Provide the (X, Y) coordinate of the cell's center where the given text is located.  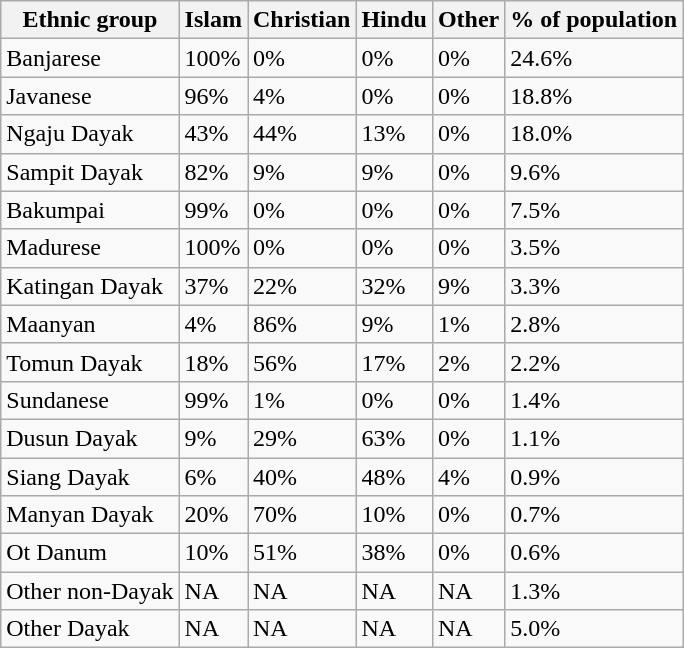
Sundanese (90, 400)
18% (213, 362)
82% (213, 172)
Christian (302, 20)
9.6% (594, 172)
Islam (213, 20)
56% (302, 362)
Sampit Dayak (90, 172)
5.0% (594, 629)
51% (302, 553)
17% (394, 362)
24.6% (594, 58)
Banjarese (90, 58)
Bakumpai (90, 210)
Madurese (90, 248)
48% (394, 477)
18.8% (594, 96)
6% (213, 477)
3.3% (594, 286)
0.9% (594, 477)
1.4% (594, 400)
43% (213, 134)
% of population (594, 20)
Tomun Dayak (90, 362)
Hindu (394, 20)
96% (213, 96)
Javanese (90, 96)
Ngaju Dayak (90, 134)
Other (468, 20)
44% (302, 134)
38% (394, 553)
2.2% (594, 362)
2% (468, 362)
Manyan Dayak (90, 515)
3.5% (594, 248)
Maanyan (90, 324)
86% (302, 324)
13% (394, 134)
20% (213, 515)
40% (302, 477)
0.6% (594, 553)
22% (302, 286)
Ethnic group (90, 20)
Other Dayak (90, 629)
Dusun Dayak (90, 438)
1.3% (594, 591)
2.8% (594, 324)
18.0% (594, 134)
Other non-Dayak (90, 591)
1.1% (594, 438)
0.7% (594, 515)
63% (394, 438)
Katingan Dayak (90, 286)
37% (213, 286)
32% (394, 286)
Ot Danum (90, 553)
Siang Dayak (90, 477)
70% (302, 515)
7.5% (594, 210)
29% (302, 438)
